Return the [x, y] coordinate for the center point of the cell that contains the specified text.  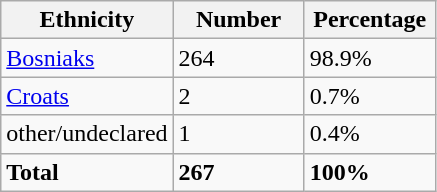
Total [87, 172]
1 [238, 134]
Percentage [370, 20]
98.9% [370, 58]
0.7% [370, 96]
264 [238, 58]
2 [238, 96]
Bosniaks [87, 58]
267 [238, 172]
Number [238, 20]
0.4% [370, 134]
Croats [87, 96]
Ethnicity [87, 20]
other/undeclared [87, 134]
100% [370, 172]
